From the cell containing the given text, extract its center point as (X, Y) coordinate. 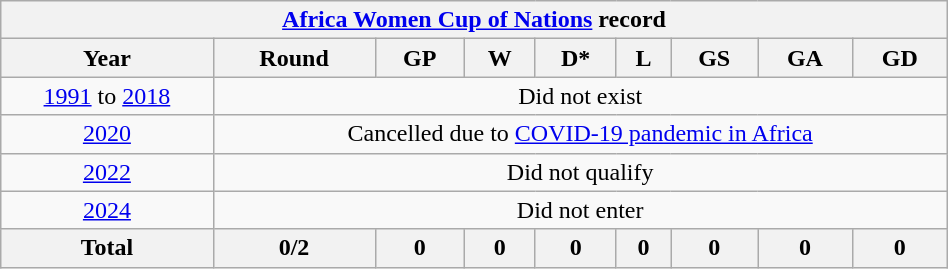
0/2 (294, 248)
D* (576, 58)
2022 (107, 172)
Cancelled due to COVID-19 pandemic in Africa (580, 134)
Did not exist (580, 96)
Year (107, 58)
GS (714, 58)
Did not enter (580, 210)
2024 (107, 210)
Did not qualify (580, 172)
Total (107, 248)
L (643, 58)
Africa Women Cup of Nations record (474, 20)
GD (900, 58)
GA (806, 58)
W (500, 58)
2020 (107, 134)
1991 to 2018 (107, 96)
Round (294, 58)
GP (420, 58)
